Identify which cell holds the provided text, then report its (X, Y) central coordinate. 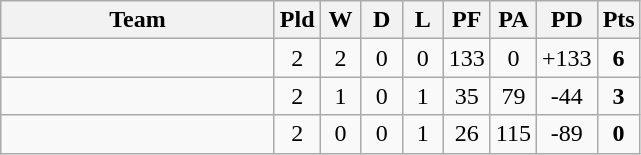
35 (466, 96)
D (382, 20)
26 (466, 134)
Pts (618, 20)
79 (513, 96)
PA (513, 20)
6 (618, 58)
-44 (566, 96)
Pld (297, 20)
+133 (566, 58)
3 (618, 96)
PF (466, 20)
L (422, 20)
115 (513, 134)
-89 (566, 134)
W (340, 20)
PD (566, 20)
133 (466, 58)
Team (138, 20)
